Capture the cell that displays the provided text and extract its [x, y] central coordinate. 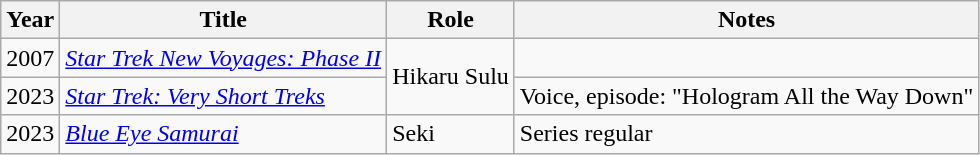
Blue Eye Samurai [224, 134]
Hikaru Sulu [451, 77]
Star Trek New Voyages: Phase II [224, 58]
Role [451, 20]
Year [30, 20]
2007 [30, 58]
Seki [451, 134]
Notes [746, 20]
Series regular [746, 134]
Star Trek: Very Short Treks [224, 96]
Title [224, 20]
Voice, episode: "Hologram All the Way Down" [746, 96]
